Detect which cell encompasses the target text, then output its [x, y] center coordinate. 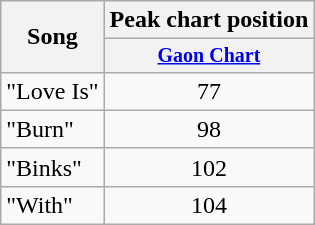
98 [209, 129]
"Love Is" [52, 91]
Gaon Chart [209, 56]
77 [209, 91]
104 [209, 205]
Peak chart position [209, 20]
Song [52, 37]
"Burn" [52, 129]
"Binks" [52, 167]
"With" [52, 205]
102 [209, 167]
